Pinpoint the cell where the given text exists, returning its (X, Y) midpoint coordinate. 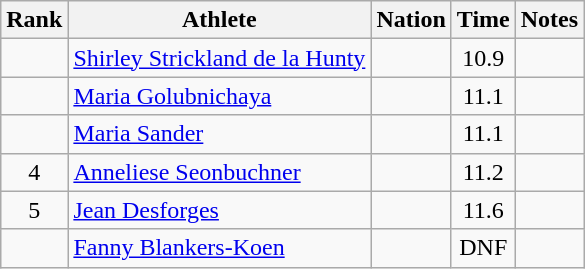
Fanny Blankers-Koen (220, 248)
DNF (483, 248)
10.9 (483, 58)
Shirley Strickland de la Hunty (220, 58)
Athlete (220, 20)
Notes (549, 20)
Maria Golubnichaya (220, 96)
Nation (411, 20)
4 (34, 172)
Anneliese Seonbuchner (220, 172)
11.6 (483, 210)
5 (34, 210)
Jean Desforges (220, 210)
11.2 (483, 172)
Rank (34, 20)
Time (483, 20)
Maria Sander (220, 134)
